Find where the given text appears and provide that cell's center as [x, y] coordinate. 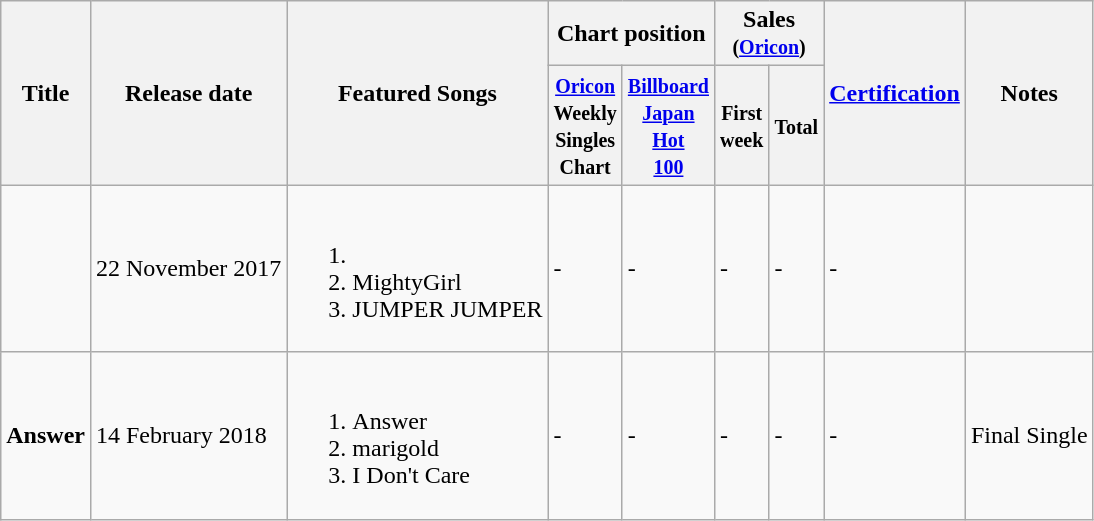
14 February 2018 [188, 436]
Total [796, 126]
Release date [188, 93]
BillboardJapanHot100 [668, 126]
Answer [46, 436]
Featured Songs [418, 93]
Firstweek [742, 126]
MightyGirlJUMPER JUMPER [418, 268]
Certification [895, 93]
22 November 2017 [188, 268]
OriconWeeklySinglesChart [585, 126]
Final Single [1029, 436]
Chart position [632, 34]
Notes [1029, 93]
Sales(Oricon) [770, 34]
Title [46, 93]
AnswermarigoldI Don't Care [418, 436]
